Identify which cell holds the provided text, then report its [x, y] central coordinate. 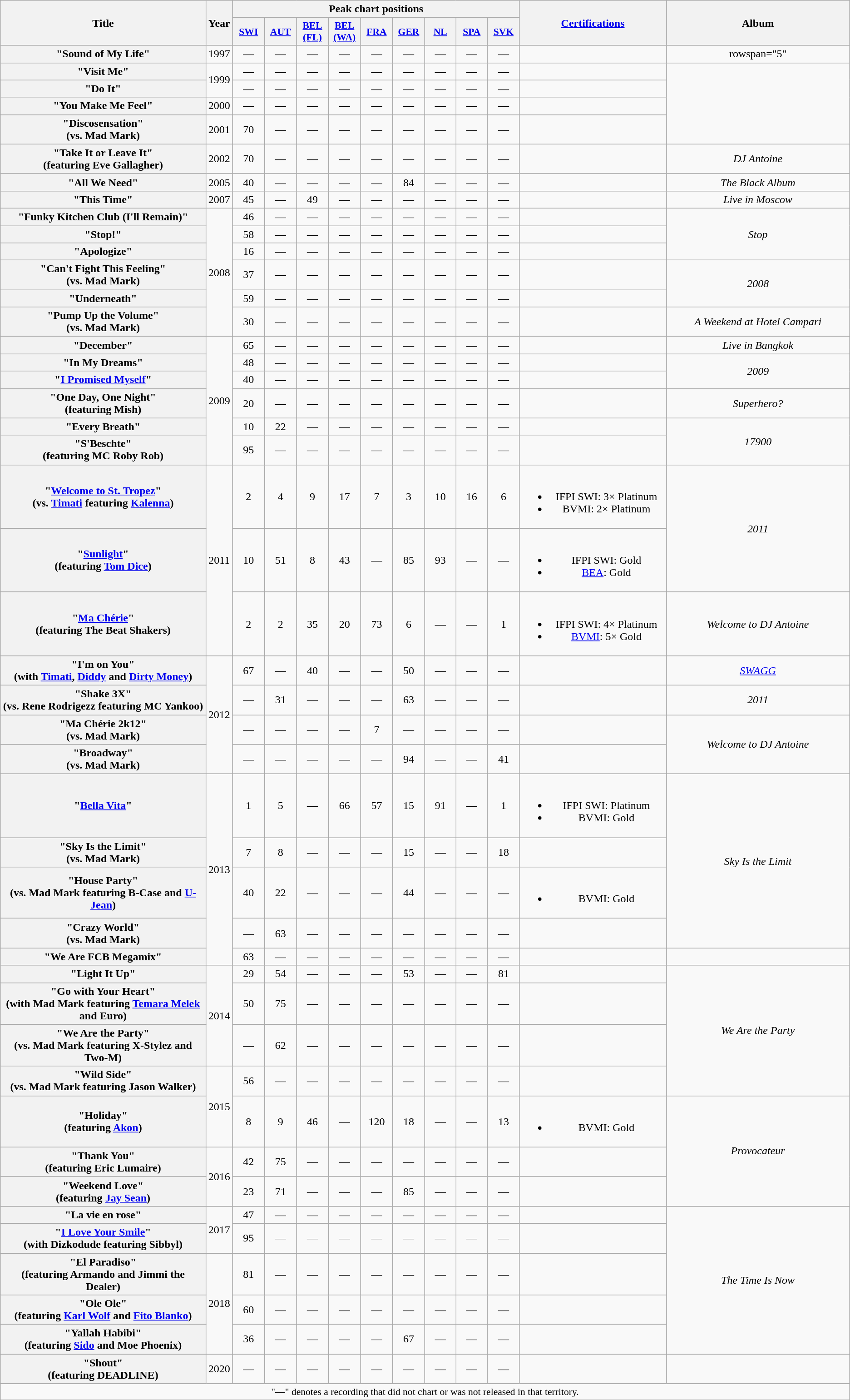
Certifications [593, 23]
"Stop!" [103, 234]
"Discosensation"(vs. Mad Mark) [103, 129]
"This Time" [103, 199]
Superhero? [758, 403]
2013 [219, 869]
IFPI SWI: GoldBEA: Gold [593, 560]
44 [409, 893]
2005 [219, 182]
IFPI SWI: 3× PlatinumBVMI: 2× Platinum [593, 496]
rowspan="5" [758, 54]
"We Are FCB Megamix" [103, 957]
"Holiday"(featuring Akon) [103, 1121]
"La vie en rose" [103, 1215]
58 [248, 234]
2020 [219, 1369]
17900 [758, 442]
Peak chart positions [376, 9]
66 [344, 806]
2016 [219, 1177]
59 [248, 298]
"Pump Up the Volume"(vs. Mad Mark) [103, 322]
31 [281, 700]
"Apologize" [103, 252]
"Sound of My Life" [103, 54]
"Thank You"(featuring Eric Lumaire) [103, 1162]
"Underneath" [103, 298]
Title [103, 23]
"Ma Chérie"(featuring The Beat Shakers) [103, 624]
91 [440, 806]
"Wild Side"(vs. Mad Mark featuring Jason Walker) [103, 1081]
"Ole Ole"(featuring Karl Wolf and Fito Blanko) [103, 1310]
93 [440, 560]
47 [248, 1215]
"In My Dreams" [103, 362]
2001 [219, 129]
41 [504, 760]
53 [409, 974]
"Funky Kitchen Club (I'll Remain)" [103, 217]
SWI [248, 32]
"Yallah Habibi"(featuring Sido and Moe Phoenix) [103, 1339]
FRA [376, 32]
54 [281, 974]
DJ Antoine [758, 159]
"Shout"(featuring DEADLINE) [103, 1369]
"El Paradiso"(featuring Armando and Jimmi the Dealer) [103, 1274]
We Are the Party [758, 1030]
NL [440, 32]
"I Love Your Smile"(with Dizkodude featuring Sibbyl) [103, 1238]
"I'm on You"(with Timati, Diddy and Dirty Money) [103, 670]
AUT [281, 32]
49 [312, 199]
"Light It Up" [103, 974]
37 [248, 275]
2017 [219, 1229]
"House Party"(vs. Mad Mark featuring B-Case and U-Jean) [103, 893]
"Bella Vita" [103, 806]
"Broadway"(vs. Mad Mark) [103, 760]
43 [344, 560]
5 [281, 806]
56 [248, 1081]
35 [312, 624]
"Shake 3X"(vs. Rene Rodrigezz featuring MC Yankoo) [103, 700]
"Crazy World"(vs. Mad Mark) [103, 933]
"Sunlight"(featuring Tom Dice) [103, 560]
2014 [219, 1016]
"Weekend Love"(featuring Jay Sean) [103, 1191]
57 [376, 806]
1997 [219, 54]
Live in Bangkok [758, 345]
13 [504, 1121]
IFPI SWI: PlatinumBVMI: Gold [593, 806]
2007 [219, 199]
GER [409, 32]
SWAGG [758, 670]
2000 [219, 106]
71 [281, 1191]
SVK [504, 32]
SPA [472, 32]
Stop [758, 234]
120 [376, 1121]
30 [248, 322]
"You Make Me Feel" [103, 106]
94 [409, 760]
62 [281, 1045]
A Weekend at Hotel Campari [758, 322]
"We Are the Party"(vs. Mad Mark featuring X-Stylez and Two-M) [103, 1045]
84 [409, 182]
45 [248, 199]
73 [376, 624]
4 [281, 496]
65 [248, 345]
"All We Need" [103, 182]
The Time Is Now [758, 1280]
Year [219, 23]
23 [248, 1191]
29 [248, 974]
"Go with Your Heart"(with Mad Mark featuring Temara Melek and Euro) [103, 1003]
17 [344, 496]
51 [281, 560]
BEL(FL) [312, 32]
3 [409, 496]
36 [248, 1339]
"S'Beschte"(featuring MC Roby Rob) [103, 450]
"Sky Is the Limit"(vs. Mad Mark) [103, 852]
"Can't Fight This Feeling"(vs. Mad Mark) [103, 275]
"Ma Chérie 2k12"(vs. Mad Mark) [103, 730]
The Black Album [758, 182]
"I Promised Myself" [103, 380]
IFPI SWI: 4× PlatinumBVMI: 5× Gold [593, 624]
1999 [219, 80]
"Visit Me" [103, 71]
BEL(WA) [344, 32]
"One Day, One Night"(featuring Mish) [103, 403]
2002 [219, 159]
"—" denotes a recording that did not chart or was not released in that territory. [425, 1392]
Provocateur [758, 1151]
42 [248, 1162]
Sky Is the Limit [758, 861]
"Welcome to St. Tropez"(vs. Timati featuring Kalenna) [103, 496]
2018 [219, 1303]
Live in Moscow [758, 199]
"December" [103, 345]
48 [248, 362]
"Take It or Leave It"(featuring Eve Gallagher) [103, 159]
"Every Breath" [103, 427]
2012 [219, 715]
60 [248, 1310]
"Do It" [103, 89]
Album [758, 23]
2015 [219, 1107]
